Provide the [x, y] coordinate of the cell's center where the given text is located.  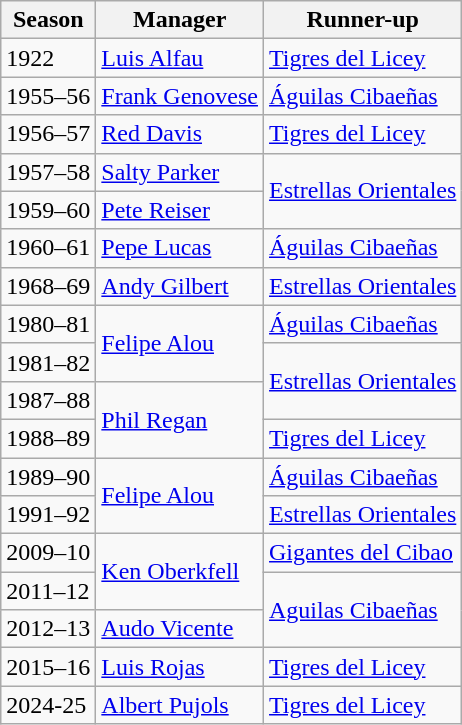
Frank Genovese [180, 96]
Manager [180, 20]
1922 [48, 58]
1960–61 [48, 248]
Salty Parker [180, 172]
Season [48, 20]
Red Davis [180, 134]
Pepe Lucas [180, 248]
Ken Oberkfell [180, 572]
Andy Gilbert [180, 286]
Runner-up [363, 20]
2012–13 [48, 629]
1957–58 [48, 172]
1980–81 [48, 324]
2024-25 [48, 705]
Albert Pujols [180, 705]
Luis Rojas [180, 667]
2011–12 [48, 591]
Audo Vicente [180, 629]
Aguilas Cibaeñas [363, 610]
2015–16 [48, 667]
Gigantes del Cibao [363, 553]
1959–60 [48, 210]
1955–56 [48, 96]
Luis Alfau [180, 58]
Pete Reiser [180, 210]
Phil Regan [180, 419]
1989–90 [48, 477]
1956–57 [48, 134]
1991–92 [48, 515]
2009–10 [48, 553]
1981–82 [48, 362]
1988–89 [48, 438]
1987–88 [48, 400]
1968–69 [48, 286]
